Locate the cell with the specified text and output its [x, y] center coordinate. 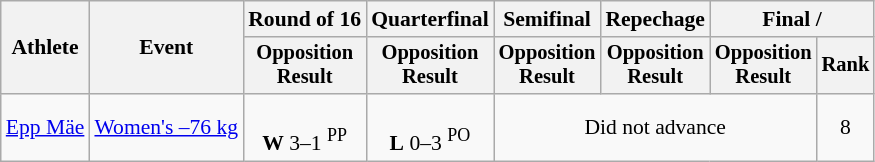
Did not advance [656, 128]
Repechage [655, 19]
Final / [792, 19]
W 3–1 PP [304, 128]
L 0–3 PO [430, 128]
Quarterfinal [430, 19]
8 [846, 128]
Epp Mäe [46, 128]
Round of 16 [304, 19]
Athlete [46, 48]
Women's –76 kg [166, 128]
Rank [846, 66]
Event [166, 48]
Semifinal [548, 19]
